From the cell containing the given text, extract its center point as [x, y] coordinate. 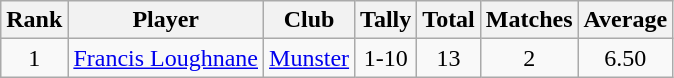
Player [166, 20]
2 [529, 58]
1-10 [386, 58]
Matches [529, 20]
Rank [34, 20]
Average [626, 20]
Francis Loughnane [166, 58]
Total [449, 20]
6.50 [626, 58]
1 [34, 58]
Tally [386, 20]
Munster [310, 58]
13 [449, 58]
Club [310, 20]
